Locate the cell with the specified text and output its (X, Y) center coordinate. 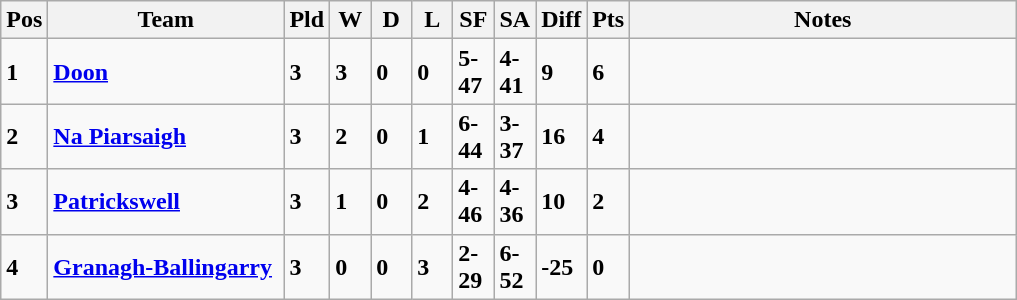
5-47 (474, 72)
Diff (562, 20)
10 (562, 202)
Patrickswell (166, 202)
4-41 (515, 72)
3-37 (515, 136)
SA (515, 20)
6-44 (474, 136)
6 (608, 72)
9 (562, 72)
-25 (562, 266)
W (350, 20)
6-52 (515, 266)
L (432, 20)
SF (474, 20)
4-46 (474, 202)
Pld (307, 20)
Pts (608, 20)
D (392, 20)
2-29 (474, 266)
Doon (166, 72)
16 (562, 136)
Notes (823, 20)
Granagh-Ballingarry (166, 266)
Pos (24, 20)
4-36 (515, 202)
Team (166, 20)
Na Piarsaigh (166, 136)
